Search for the cell housing the specified text and yield its [x, y] center coordinate. 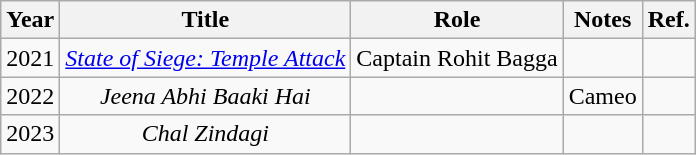
Title [206, 20]
Chal Zindagi [206, 134]
Notes [602, 20]
2023 [30, 134]
Year [30, 20]
Ref. [668, 20]
Role [457, 20]
Jeena Abhi Baaki Hai [206, 96]
State of Siege: Temple Attack [206, 58]
Cameo [602, 96]
2021 [30, 58]
Captain Rohit Bagga [457, 58]
2022 [30, 96]
